Scan for the cell matching the given text and deliver its (x, y) coordinate at center. 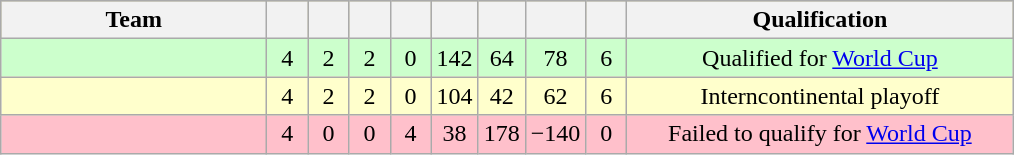
142 (454, 58)
78 (556, 58)
Failed to qualify for World Cup (820, 134)
Interncontinental playoff (820, 96)
Team (134, 20)
178 (502, 134)
42 (502, 96)
Qualification (820, 20)
Qualified for World Cup (820, 58)
−140 (556, 134)
38 (454, 134)
62 (556, 96)
104 (454, 96)
64 (502, 58)
